Locate the cell with the specified text and output its (X, Y) center coordinate. 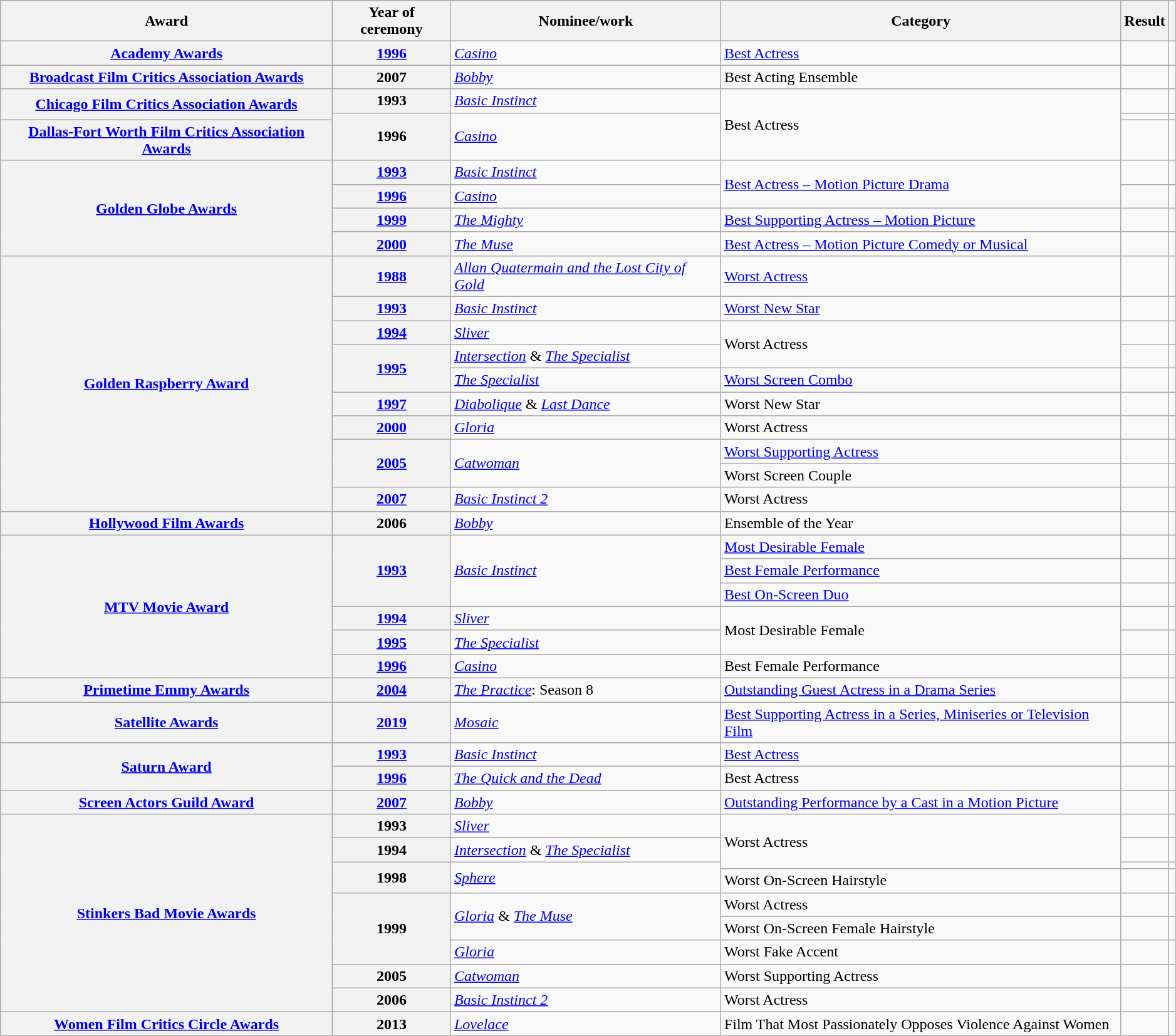
MTV Movie Award (167, 606)
Diabolique & Last Dance (585, 404)
Best Supporting Actress – Motion Picture (920, 220)
Worst Screen Combo (920, 380)
Best On-Screen Duo (920, 594)
Screen Actors Guild Award (167, 802)
Worst On-Screen Hairstyle (920, 881)
1997 (391, 404)
The Quick and the Dead (585, 779)
Golden Globe Awards (167, 208)
Golden Raspberry Award (167, 383)
Best Actress – Motion Picture Drama (920, 184)
Worst Screen Couple (920, 475)
Best Actress – Motion Picture Comedy or Musical (920, 244)
Broadcast Film Critics Association Awards (167, 77)
Satellite Awards (167, 722)
Gloria & The Muse (585, 916)
Outstanding Performance by a Cast in a Motion Picture (920, 802)
Category (920, 21)
Primetime Emmy Awards (167, 690)
Dallas-Fort Worth Film Critics Association Awards (167, 140)
Worst On-Screen Female Hairstyle (920, 928)
Academy Awards (167, 53)
Hollywood Film Awards (167, 523)
Sphere (585, 877)
Ensemble of the Year (920, 523)
Stinkers Bad Movie Awards (167, 913)
2019 (391, 722)
Result (1145, 21)
2004 (391, 690)
Women Film Critics Circle Awards (167, 1023)
1998 (391, 877)
Best Acting Ensemble (920, 77)
Nominee/work (585, 21)
Outstanding Guest Actress in a Drama Series (920, 690)
The Practice: Season 8 (585, 690)
The Muse (585, 244)
Chicago Film Critics Association Awards (167, 104)
Allan Quatermain and the Lost City of Gold (585, 276)
1988 (391, 276)
Saturn Award (167, 767)
Best Supporting Actress in a Series, Miniseries or Television Film (920, 722)
Mosaic (585, 722)
2013 (391, 1023)
Lovelace (585, 1023)
Worst Fake Accent (920, 952)
Year of ceremony (391, 21)
Award (167, 21)
The Mighty (585, 220)
Film That Most Passionately Opposes Violence Against Women (920, 1023)
